Detect which cell encompasses the target text, then output its (X, Y) center coordinate. 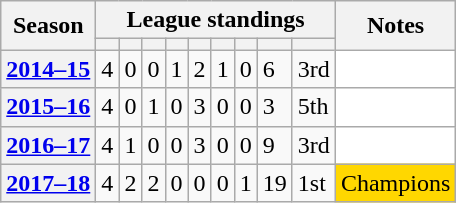
2014–15 (48, 69)
2015–16 (48, 107)
1st (314, 183)
2017–18 (48, 183)
6 (274, 69)
Season (48, 26)
5th (314, 107)
League standings (216, 20)
19 (274, 183)
Notes (395, 26)
Champions (395, 183)
2016–17 (48, 145)
9 (274, 145)
